Pinpoint the cell where the given text exists, returning its [x, y] midpoint coordinate. 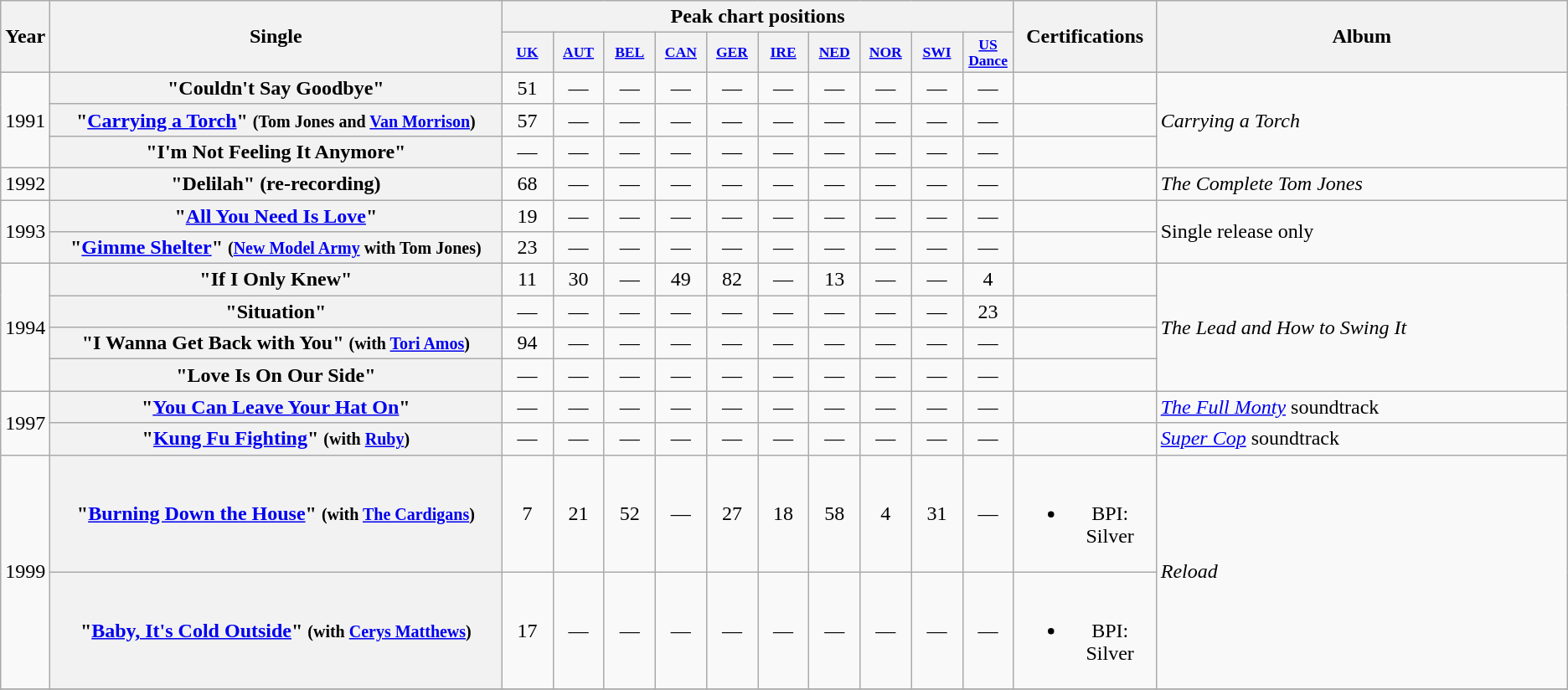
"Burning Down the House" (with The Cardigans) [276, 513]
"Couldn't Say Goodbye" [276, 88]
"Love Is On Our Side" [276, 375]
"Carrying a Torch" (Tom Jones and Van Morrison) [276, 120]
57 [528, 120]
The Complete Tom Jones [1362, 183]
1994 [25, 327]
Reload [1362, 572]
The Full Monty soundtrack [1362, 407]
CAN [680, 52]
"I Wanna Get Back with You" (with Tori Amos) [276, 343]
NED [834, 52]
17 [528, 631]
18 [782, 513]
52 [630, 513]
Year [25, 37]
Certifications [1085, 37]
31 [936, 513]
27 [732, 513]
1997 [25, 423]
30 [578, 280]
Single [276, 37]
51 [528, 88]
US Dance [988, 52]
SWI [936, 52]
IRE [782, 52]
58 [834, 513]
"Baby, It's Cold Outside" (with Cerys Matthews) [276, 631]
1992 [25, 183]
GER [732, 52]
Carrying a Torch [1362, 120]
1993 [25, 232]
AUT [578, 52]
"Gimme Shelter" (New Model Army with Tom Jones) [276, 248]
NOR [886, 52]
"All You Need Is Love" [276, 216]
"If I Only Knew" [276, 280]
11 [528, 280]
"I'm Not Feeling It Anymore" [276, 152]
94 [528, 343]
7 [528, 513]
13 [834, 280]
Album [1362, 37]
"Situation" [276, 312]
Single release only [1362, 232]
68 [528, 183]
BEL [630, 52]
Super Cop soundtrack [1362, 439]
1999 [25, 572]
1991 [25, 120]
UK [528, 52]
82 [732, 280]
19 [528, 216]
"Kung Fu Fighting" (with Ruby) [276, 439]
Peak chart positions [757, 17]
49 [680, 280]
The Lead and How to Swing It [1362, 327]
"You Can Leave Your Hat On" [276, 407]
"Delilah" (re-recording) [276, 183]
21 [578, 513]
